Locate the cell with the specified text and output its (X, Y) center coordinate. 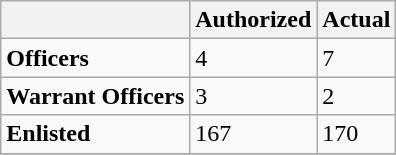
Officers (96, 58)
7 (356, 58)
167 (254, 134)
170 (356, 134)
4 (254, 58)
Actual (356, 20)
Warrant Officers (96, 96)
Enlisted (96, 134)
2 (356, 96)
Authorized (254, 20)
3 (254, 96)
